For the text-containing cell, return its midpoint in (X, Y) coordinate format. 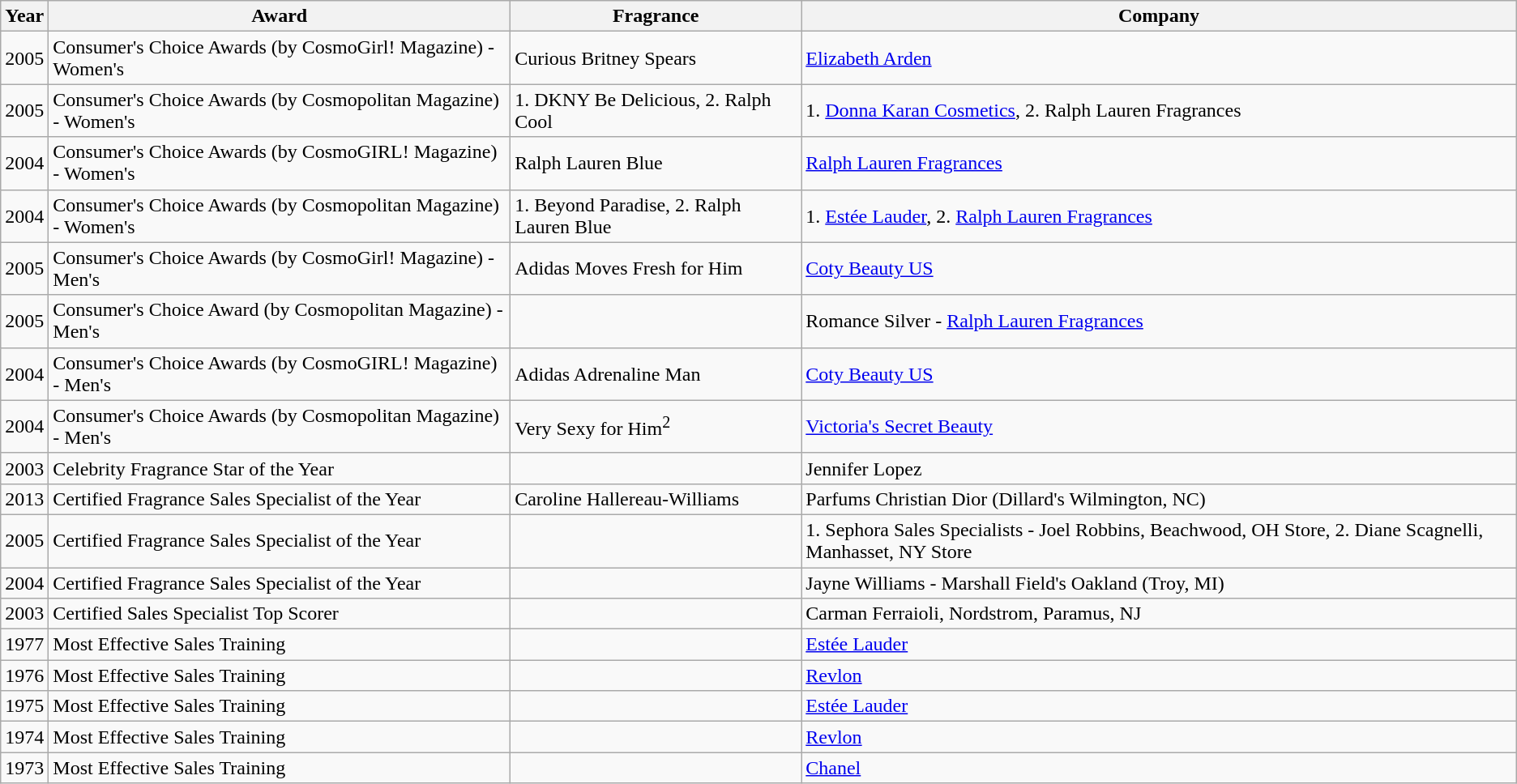
Jayne Williams - Marshall Field's Oakland (Troy, MI) (1159, 582)
Consumer's Choice Awards (by CosmoGirl! Magazine) - Men's (280, 269)
Company (1159, 16)
1975 (24, 706)
Carman Ferraioli, Nordstrom, Paramus, NJ (1159, 614)
Consumer's Choice Awards (by CosmoGirl! Magazine) - Women's (280, 58)
Adidas Adrenaline Man (656, 374)
Elizabeth Arden (1159, 58)
Curious Britney Spears (656, 58)
Adidas Moves Fresh for Him (656, 269)
Award (280, 16)
Ralph Lauren Blue (656, 164)
Parfums Christian Dior (Dillard's Wilmington, NC) (1159, 499)
Consumer's Choice Awards (by CosmoGIRL! Magazine) - Men's (280, 374)
Victoria's Secret Beauty (1159, 426)
1. Sephora Sales Specialists - Joel Robbins, Beachwood, OH Store, 2. Diane Scagnelli, Manhasset, NY Store (1159, 541)
1974 (24, 737)
Chanel (1159, 768)
1. Beyond Paradise, 2. Ralph Lauren Blue (656, 215)
Ralph Lauren Fragrances (1159, 164)
1. Donna Karan Cosmetics, 2. Ralph Lauren Fragrances (1159, 110)
Jennifer Lopez (1159, 468)
1973 (24, 768)
Consumer's Choice Awards (by Cosmopolitan Magazine) - Men's (280, 426)
Romance Silver - Ralph Lauren Fragrances (1159, 321)
Caroline Hallereau-Williams (656, 499)
2013 (24, 499)
1977 (24, 645)
Consumer's Choice Award (by Cosmopolitan Magazine) - Men's (280, 321)
Fragrance (656, 16)
Celebrity Fragrance Star of the Year (280, 468)
1. DKNY Be Delicious, 2. Ralph Cool (656, 110)
Very Sexy for Him2 (656, 426)
1976 (24, 675)
Year (24, 16)
Certified Sales Specialist Top Scorer (280, 614)
Consumer's Choice Awards (by CosmoGIRL! Magazine) - Women's (280, 164)
1. Estée Lauder, 2. Ralph Lauren Fragrances (1159, 215)
